Locate the cell with the specified text and output its [X, Y] center coordinate. 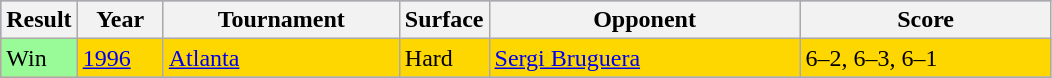
Result [39, 20]
Sergi Bruguera [644, 58]
Opponent [644, 20]
Score [926, 20]
Atlanta [281, 58]
Hard [444, 58]
Year [120, 20]
Surface [444, 20]
1996 [120, 58]
Win [39, 58]
Tournament [281, 20]
6–2, 6–3, 6–1 [926, 58]
